Capture the cell that displays the provided text and extract its [x, y] central coordinate. 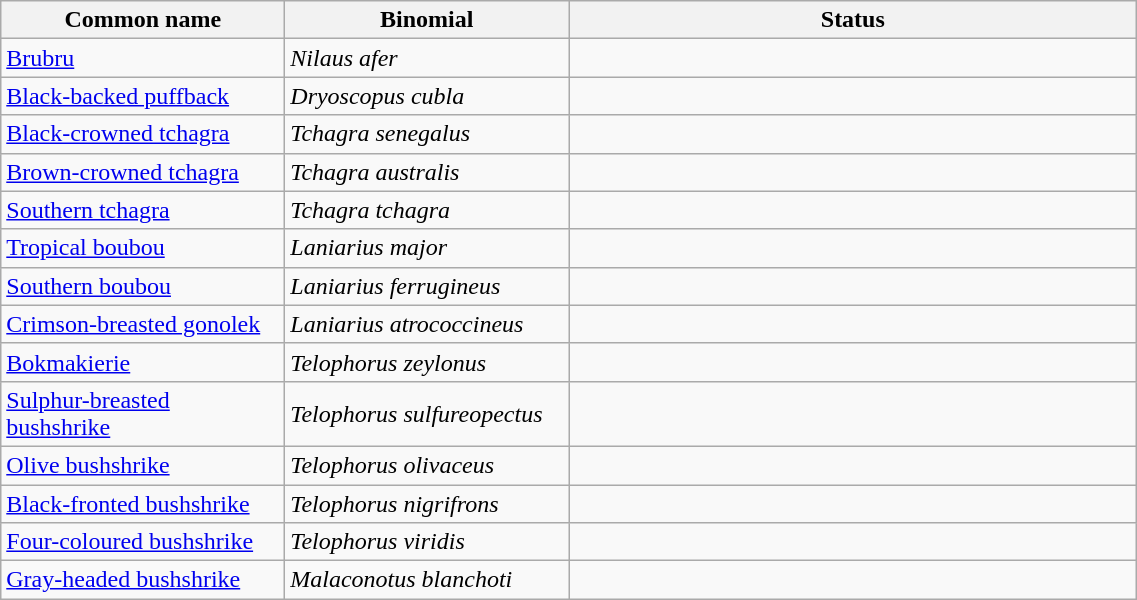
Brown-crowned tchagra [143, 172]
Telophorus zeylonus [427, 362]
Laniarius atrococcineus [427, 324]
Telophorus sulfureopectus [427, 414]
Laniarius ferrugineus [427, 286]
Nilaus afer [427, 58]
Tchagra senegalus [427, 134]
Southern tchagra [143, 210]
Telophorus nigrifrons [427, 503]
Brubru [143, 58]
Malaconotus blanchoti [427, 580]
Southern boubou [143, 286]
Crimson-breasted gonolek [143, 324]
Laniarius major [427, 248]
Tchagra tchagra [427, 210]
Olive bushshrike [143, 465]
Tropical boubou [143, 248]
Black-crowned tchagra [143, 134]
Telophorus olivaceus [427, 465]
Status [853, 20]
Common name [143, 20]
Four-coloured bushshrike [143, 542]
Sulphur-breasted bushshrike [143, 414]
Dryoscopus cubla [427, 96]
Telophorus viridis [427, 542]
Tchagra australis [427, 172]
Binomial [427, 20]
Bokmakierie [143, 362]
Gray-headed bushshrike [143, 580]
Black-backed puffback [143, 96]
Black-fronted bushshrike [143, 503]
